Locate the cell with the specified text and output its (X, Y) center coordinate. 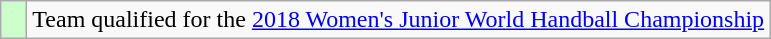
Team qualified for the 2018 Women's Junior World Handball Championship (398, 20)
